Return (x, y) of the center of cell containing provided text 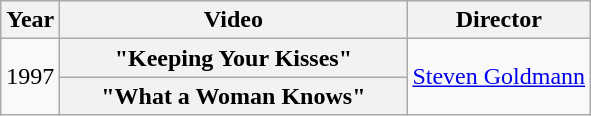
Director (499, 20)
"Keeping Your Kisses" (234, 58)
Video (234, 20)
Year (30, 20)
1997 (30, 77)
"What a Woman Knows" (234, 96)
Steven Goldmann (499, 77)
